Detect which cell encompasses the target text, then output its [x, y] center coordinate. 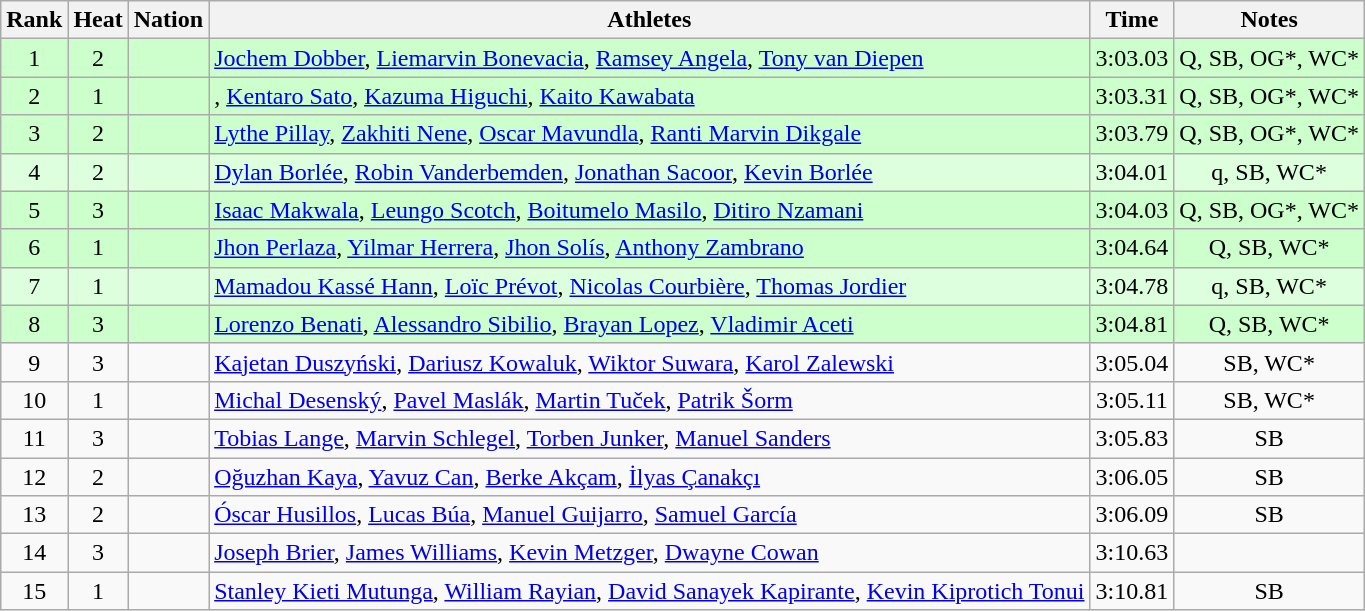
3:10.81 [1132, 591]
3:06.09 [1132, 515]
4 [34, 172]
3:04.78 [1132, 286]
Jochem Dobber, Liemarvin Bonevacia, Ramsey Angela, Tony van Diepen [650, 58]
Kajetan Duszyński, Dariusz Kowaluk, Wiktor Suwara, Karol Zalewski [650, 362]
11 [34, 438]
3:04.64 [1132, 248]
3:05.04 [1132, 362]
Stanley Kieti Mutunga, William Rayian, David Sanayek Kapirante, Kevin Kiprotich Tonui [650, 591]
Mamadou Kassé Hann, Loïc Prévot, Nicolas Courbière, Thomas Jordier [650, 286]
6 [34, 248]
10 [34, 400]
15 [34, 591]
3:03.31 [1132, 96]
14 [34, 553]
Isaac Makwala, Leungo Scotch, Boitumelo Masilo, Ditiro Nzamani [650, 210]
3:05.83 [1132, 438]
7 [34, 286]
Athletes [650, 20]
13 [34, 515]
Heat [98, 20]
Tobias Lange, Marvin Schlegel, Torben Junker, Manuel Sanders [650, 438]
Oğuzhan Kaya, Yavuz Can, Berke Akçam, İlyas Çanakçı [650, 477]
Lythe Pillay, Zakhiti Nene, Oscar Mavundla, Ranti Marvin Dikgale [650, 134]
3:03.79 [1132, 134]
3:04.81 [1132, 324]
12 [34, 477]
Time [1132, 20]
3:04.03 [1132, 210]
5 [34, 210]
9 [34, 362]
Dylan Borlée, Robin Vanderbemden, Jonathan Sacoor, Kevin Borlée [650, 172]
3:04.01 [1132, 172]
Notes [1270, 20]
Jhon Perlaza, Yilmar Herrera, Jhon Solís, Anthony Zambrano [650, 248]
, Kentaro Sato, Kazuma Higuchi, Kaito Kawabata [650, 96]
Nation [168, 20]
3:10.63 [1132, 553]
Lorenzo Benati, Alessandro Sibilio, Brayan Lopez, Vladimir Aceti [650, 324]
3:03.03 [1132, 58]
Óscar Husillos, Lucas Búa, Manuel Guijarro, Samuel García [650, 515]
Joseph Brier, James Williams, Kevin Metzger, Dwayne Cowan [650, 553]
8 [34, 324]
Michal Desenský, Pavel Maslák, Martin Tuček, Patrik Šorm [650, 400]
3:05.11 [1132, 400]
Rank [34, 20]
3:06.05 [1132, 477]
